Return [X, Y] of the center of cell containing provided text 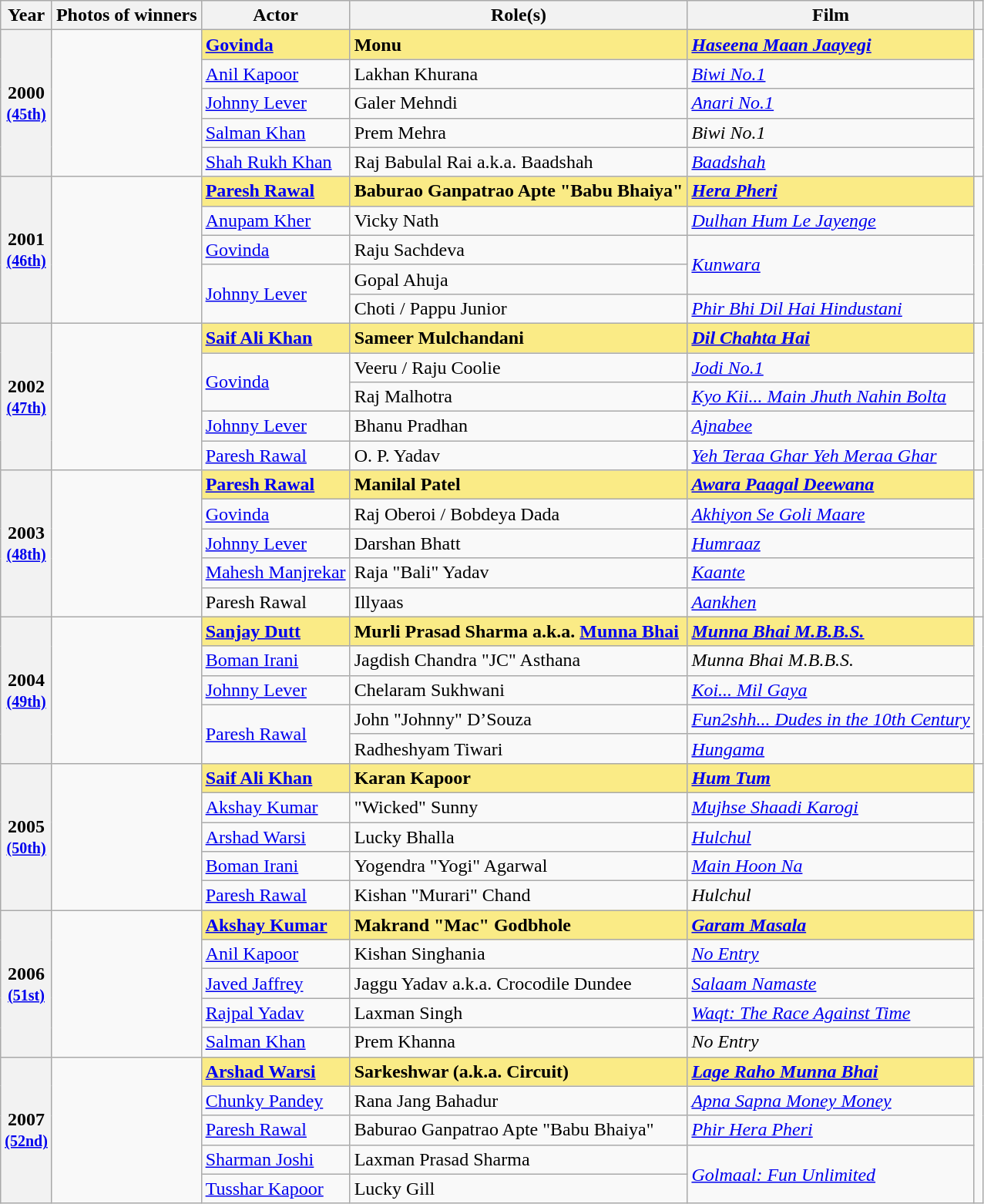
Manilal Patel [519, 485]
Fun2shh... Dudes in the 10th Century [831, 719]
Kishan Singhania [519, 954]
Lucky Gill [519, 1189]
Rajpal Yadav [276, 1013]
Raj Malhotra [519, 397]
Monu [519, 45]
Vicky Nath [519, 220]
Radheshyam Tiwari [519, 748]
Sameer Mulchandani [519, 338]
2007(52nd) [26, 1130]
Anupam Kher [276, 220]
Mahesh Manjrekar [276, 573]
Murli Prasad Sharma a.k.a. Munna Bhai [519, 631]
Illyaas [519, 602]
Raj Oberoi / Bobdeya Dada [519, 514]
Sanjay Dutt [276, 631]
Prem Khanna [519, 1042]
Main Hoon Na [831, 866]
Bhanu Pradhan [519, 426]
Kishan "Murari" Chand [519, 896]
Photos of winners [126, 15]
Film [831, 15]
Ajnabee [831, 426]
Dulhan Hum Le Jayenge [831, 220]
Gopal Ahuja [519, 279]
Kaante [831, 573]
Role(s) [519, 15]
Darshan Bhatt [519, 543]
2001(46th) [26, 250]
Javed Jaffrey [276, 984]
Sarkeshwar (a.k.a. Circuit) [519, 1071]
Salaam Namaste [831, 984]
2003(48th) [26, 543]
2000(45th) [26, 103]
Kunwara [831, 264]
Haseena Maan Jaayegi [831, 45]
"Wicked" Sunny [519, 807]
O. P. Yadav [519, 456]
Hum Tum [831, 778]
Lucky Bhalla [519, 836]
Kyo Kii... Main Jhuth Nahin Bolta [831, 397]
Yeh Teraa Ghar Yeh Meraa Ghar [831, 456]
2002(47th) [26, 396]
Shah Rukh Khan [276, 162]
John "Johnny" D’Souza [519, 719]
Humraaz [831, 543]
Raja "Bali" Yadav [519, 573]
Raj Babulal Rai a.k.a. Baadshah [519, 162]
Jagdish Chandra "JC" Asthana [519, 661]
Garam Masala [831, 925]
Hungama [831, 748]
Anari No.1 [831, 103]
Waqt: The Race Against Time [831, 1013]
Golmaal: Fun Unlimited [831, 1174]
Chunky Pandey [276, 1101]
Hera Pheri [831, 191]
Jodi No.1 [831, 368]
Prem Mehra [519, 133]
2005(50th) [26, 836]
Koi... Mil Gaya [831, 690]
Year [26, 15]
Actor [276, 15]
Tusshar Kapoor [276, 1189]
Rana Jang Bahadur [519, 1101]
Apna Sapna Money Money [831, 1101]
Karan Kapoor [519, 778]
Choti / Pappu Junior [519, 308]
Sharman Joshi [276, 1159]
Yogendra "Yogi" Agarwal [519, 866]
Baadshah [831, 162]
Awara Paagal Deewana [831, 485]
Veeru / Raju Coolie [519, 368]
Jaggu Yadav a.k.a. Crocodile Dundee [519, 984]
Chelaram Sukhwani [519, 690]
2006(51st) [26, 984]
Galer Mehndi [519, 103]
Phir Hera Pheri [831, 1130]
Phir Bhi Dil Hai Hindustani [831, 308]
Laxman Singh [519, 1013]
Laxman Prasad Sharma [519, 1159]
Akhiyon Se Goli Maare [831, 514]
Aankhen [831, 602]
Makrand "Mac" Godbhole [519, 925]
Lakhan Khurana [519, 74]
Mujhse Shaadi Karogi [831, 807]
Raju Sachdeva [519, 250]
Dil Chahta Hai [831, 338]
2004(49th) [26, 690]
Lage Raho Munna Bhai [831, 1071]
